Locate the cell with the specified text and output its [x, y] center coordinate. 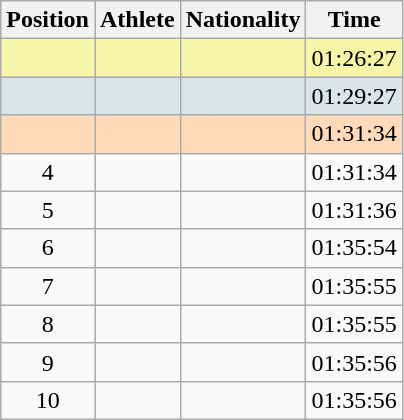
5 [48, 210]
9 [48, 362]
7 [48, 286]
Athlete [137, 20]
Nationality [243, 20]
Time [354, 20]
6 [48, 248]
10 [48, 400]
01:26:27 [354, 58]
01:31:36 [354, 210]
4 [48, 172]
Position [48, 20]
8 [48, 324]
01:29:27 [354, 96]
01:35:54 [354, 248]
